For the text-containing cell, return its midpoint in [X, Y] coordinate format. 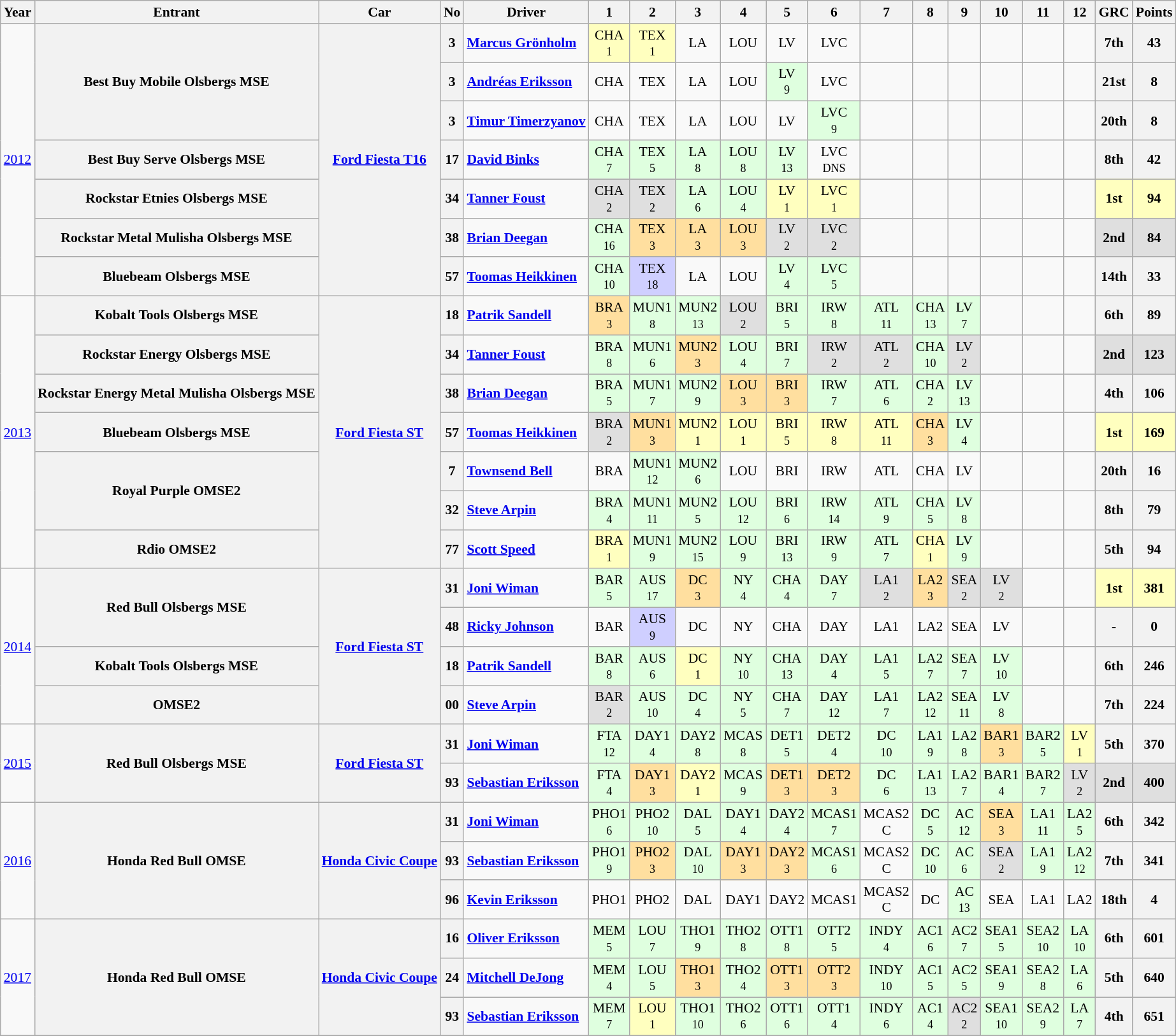
LV7 [964, 316]
TEX3 [653, 237]
370 [1154, 744]
DET15 [787, 744]
LOU5 [653, 977]
400 [1154, 782]
Townsend Bell [526, 471]
DAY12 [834, 705]
OTT14 [834, 1017]
OTT25 [834, 939]
381 [1154, 589]
Car [380, 12]
CHA3 [931, 432]
LOU7 [653, 939]
LA25 [1080, 822]
BRI6 [787, 510]
LOU2 [743, 316]
BAR13 [1001, 744]
THO110 [697, 1017]
LA111 [1043, 822]
AC15 [931, 977]
DC3 [697, 589]
21st [1114, 82]
24 [453, 977]
ATL9 [887, 510]
SEA7 [964, 666]
LA28 [964, 744]
AUS9 [653, 627]
MEM4 [609, 977]
246 [1154, 666]
Best Buy Mobile Olsbergs MSE [177, 82]
MUN18 [653, 316]
AC12 [964, 822]
BRI3 [787, 394]
BRA8 [609, 354]
INDY6 [887, 1017]
MUN26 [697, 471]
CHA4 [787, 589]
2013 [18, 433]
BRI [787, 471]
Entrant [177, 12]
SEA15 [1001, 939]
43 [1154, 43]
BAR8 [609, 666]
PHO19 [609, 860]
IRW7 [834, 394]
TEX2 [653, 199]
SEA3 [1001, 822]
IRW14 [834, 510]
ATL6 [887, 394]
SEA210 [1043, 939]
Rockstar Energy Metal Mulisha Olsbergs MSE [177, 394]
SEA19 [1001, 977]
Ricky Johnson [526, 627]
DAY21 [697, 782]
MUN21 [697, 432]
DAY4 [834, 666]
42 [1154, 159]
224 [1154, 705]
2014 [18, 647]
32 [453, 510]
MCAS17 [834, 822]
LVC5 [834, 277]
BRA3 [609, 316]
ATL2 [887, 354]
INDY10 [887, 977]
PHO23 [653, 860]
FTA4 [609, 782]
DAY24 [787, 822]
SEA29 [1043, 1017]
LA15 [887, 666]
- [1114, 627]
1 [609, 12]
PHO2 [653, 900]
THO19 [697, 939]
NY10 [743, 666]
00 [453, 705]
DAL10 [697, 860]
NY5 [743, 705]
17 [453, 159]
2017 [18, 977]
CHA5 [931, 510]
106 [1154, 394]
BRA4 [609, 510]
LVC1 [834, 199]
OTT23 [834, 977]
5 [787, 12]
THO24 [743, 977]
BAR5 [609, 589]
NY4 [743, 589]
DET24 [834, 744]
THO26 [743, 1017]
MUN112 [653, 471]
DAY7 [834, 589]
BRI13 [787, 549]
ATL [887, 471]
Rockstar Energy Olsbergs MSE [177, 354]
Year [18, 12]
DAY1 [743, 900]
MCAS8 [743, 744]
GRC [1114, 12]
BAR27 [1043, 782]
DC1 [697, 666]
DAY23 [787, 860]
84 [1154, 237]
LA8 [697, 159]
LOU9 [743, 549]
BAR [609, 627]
PHO16 [609, 822]
SEA11 [964, 705]
123 [1154, 354]
AUS10 [653, 705]
601 [1154, 939]
341 [1154, 860]
Rockstar Metal Mulisha Olsbergs MSE [177, 237]
BAR2 [609, 705]
INDY4 [887, 939]
THO28 [743, 939]
MUN25 [697, 510]
DAL5 [697, 822]
MUN215 [697, 549]
DAL [697, 900]
Andréas Eriksson [526, 82]
MUN213 [697, 316]
MUN29 [697, 394]
LA17 [887, 705]
LOU8 [743, 159]
ATL7 [887, 549]
DET13 [787, 782]
Marcus Grönholm [526, 43]
BRI7 [787, 354]
LVC9 [834, 121]
Best Buy Serve Olsbergs MSE [177, 159]
MCAS9 [743, 782]
MUN13 [653, 432]
BRA [609, 471]
AC6 [964, 860]
96 [453, 900]
LVCDNS [834, 159]
Rdio OMSE2 [177, 549]
AUS17 [653, 589]
SEA110 [1001, 1017]
AC13 [964, 900]
MUN17 [653, 394]
IRW9 [834, 549]
12 [1080, 12]
AC16 [931, 939]
MUN19 [653, 549]
IRW2 [834, 354]
Driver [526, 12]
MUN16 [653, 354]
CHA16 [609, 237]
MCAS16 [834, 860]
TEX18 [653, 277]
OTT13 [787, 977]
IRW [834, 471]
Points [1154, 12]
33 [1154, 277]
Scott Speed [526, 549]
Royal Purple OMSE2 [177, 491]
342 [1154, 822]
NY [743, 627]
MEM5 [609, 939]
BAR25 [1043, 744]
Rockstar Etnies Olsbergs MSE [177, 199]
0 [1154, 627]
MEM7 [609, 1017]
AC25 [964, 977]
Oliver Eriksson [526, 939]
2012 [18, 160]
Kevin Eriksson [526, 900]
LA3 [697, 237]
TEX5 [653, 159]
LA12 [887, 589]
BRA5 [609, 394]
Timur Timerzyanov [526, 121]
651 [1154, 1017]
PHO1 [609, 900]
DC4 [697, 705]
79 [1154, 510]
48 [453, 627]
LV10 [1001, 666]
AUS6 [653, 666]
DC6 [887, 782]
AC14 [931, 1017]
AC22 [964, 1017]
10 [1001, 12]
18th [1114, 900]
640 [1154, 977]
OTT18 [787, 939]
David Binks [526, 159]
LA7 [1080, 1017]
TEX1 [653, 43]
9 [964, 12]
LA113 [931, 782]
AC27 [964, 939]
MCAS1 [834, 900]
OMSE2 [177, 705]
SEA28 [1043, 977]
DAY [834, 627]
11 [1043, 12]
89 [1154, 316]
2016 [18, 860]
MUN111 [653, 510]
OTT16 [787, 1017]
THO13 [697, 977]
2 [653, 12]
DAY2 [787, 900]
DC5 [931, 822]
DAY28 [697, 744]
PHO210 [653, 822]
BRA2 [609, 432]
BRA1 [609, 549]
77 [453, 549]
FTA12 [609, 744]
Ford Fiesta T16 [380, 160]
LA23 [931, 589]
LOU12 [743, 510]
2015 [18, 763]
DET23 [834, 782]
No [453, 12]
LVC2 [834, 237]
MUN23 [697, 354]
Mitchell DeJong [526, 977]
BAR14 [1001, 782]
169 [1154, 432]
6 [834, 12]
LA10 [1080, 939]
14th [1114, 277]
